From the cell containing the given text, extract its center point as (X, Y) coordinate. 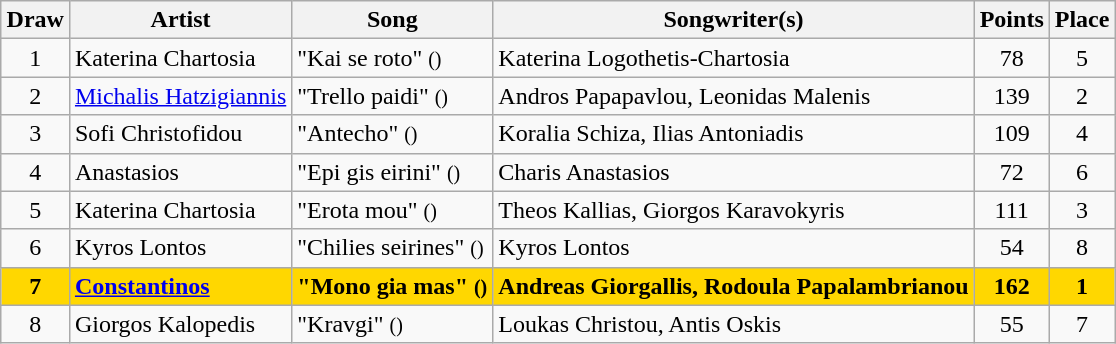
Place (1082, 20)
Constantinos (180, 286)
"Epi gis eirini" () (392, 172)
Koralia Schiza, Ilias Antoniadis (734, 134)
"Chilies seirines" () (392, 248)
Artist (180, 20)
72 (1012, 172)
Theos Kallias, Giorgos Karavokyris (734, 210)
78 (1012, 58)
"Kravgi" () (392, 324)
139 (1012, 96)
Loukas Christou, Antis Oskis (734, 324)
Points (1012, 20)
109 (1012, 134)
Andros Papapavlou, Leonidas Malenis (734, 96)
"Erota mou" () (392, 210)
"Trello paidi" () (392, 96)
Charis Anastasios (734, 172)
"Antecho" () (392, 134)
54 (1012, 248)
111 (1012, 210)
Michalis Hatzigiannis (180, 96)
Songwriter(s) (734, 20)
Sofi Christofidou (180, 134)
Giorgos Kalopedis (180, 324)
Draw (35, 20)
"Mono gia mas" () (392, 286)
Anastasios (180, 172)
Katerina Logothetis-Chartosia (734, 58)
Song (392, 20)
"Kai se roto" () (392, 58)
162 (1012, 286)
Andreas Giorgallis, Rodoula Papalambrianou (734, 286)
55 (1012, 324)
